Extract the (X, Y) coordinate from the center of the cell holding the provided text.  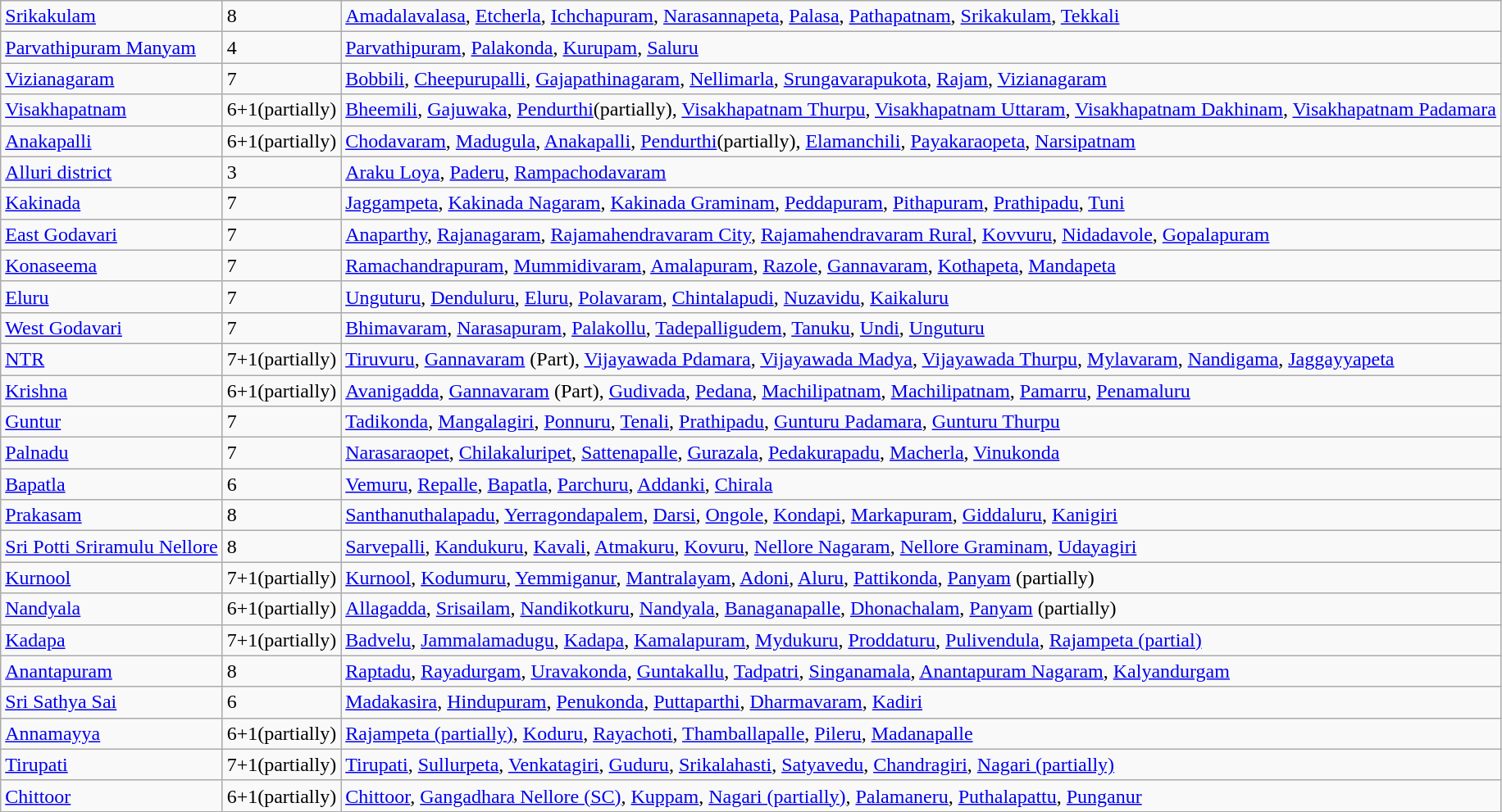
4 (282, 48)
NTR (112, 359)
Amadalavalasa, Etcherla, Ichchapuram, Narasannapeta, Palasa, Pathapatnam, Srikakulam, Tekkali (922, 16)
Vizianagaram (112, 79)
Sri Potti Sriramulu Nellore (112, 547)
Bapatla (112, 484)
Kurnool, Kodumuru, Yemmiganur, Mantralayam, Adoni, Aluru, Pattikonda, Panyam (partially) (922, 578)
Avanigadda, Gannavaram (Part), Gudivada, Pedana, Machilipatnam, Machilipatnam, Pamarru, Penamaluru (922, 391)
Tadikonda, Mangalagiri, Ponnuru, Tenali, Prathipadu, Gunturu Padamara, Gunturu Thurpu (922, 422)
Tirupati, Sullurpeta, Venkatagiri, Guduru, Srikalahasti, Satyavedu, Chandragiri, Nagari (partially) (922, 764)
Araku Loya, Paderu, Rampachodavaram (922, 172)
Narasaraopet, Chilakaluripet, Sattenapalle, Gurazala, Pedakurapadu, Macherla, Vinukonda (922, 453)
Nandyala (112, 609)
Srikakulam (112, 16)
Chittoor, Gangadhara Nellore (SC), Kuppam, Nagari (partially), Palamaneru, Puthalapattu, Punganur (922, 796)
Annamayya (112, 733)
Anantapuram (112, 671)
Ramachandrapuram, Mummidivaram, Amalapuram, Razole, Gannavaram, Kothapeta, Mandapeta (922, 265)
Visakhapatnam (112, 110)
West Godavari (112, 328)
Vemuru, Repalle, Bapatla, Parchuru, Addanki, Chirala (922, 484)
Eluru (112, 297)
Raptadu, Rayadurgam, Uravakonda, Guntakallu, Tadpatri, Singanamala, Anantapuram Nagaram, Kalyandurgam (922, 671)
Chodavaram, Madugula, Anakapalli, Pendurthi(partially), Elamanchili, Payakaraopeta, Narsipatnam (922, 141)
East Godavari (112, 234)
Bobbili, Cheepurupalli, Gajapathinagaram, Nellimarla, Srungavarapukota, Rajam, Vizianagaram (922, 79)
Unguturu, Denduluru, Eluru, Polavaram, Chintalapudi, Nuzavidu, Kaikaluru (922, 297)
Madakasira, Hindupuram, Penukonda, Puttaparthi, Dharmavaram, Kadiri (922, 702)
Rajampeta (partially), Koduru, Rayachoti, Thamballapalle, Pileru, Madanapalle (922, 733)
Krishna (112, 391)
Allagadda, Srisailam, Nandikotkuru, Nandyala, Banaganapalle, Dhonachalam, Panyam (partially) (922, 609)
Parvathipuram Manyam (112, 48)
Bhimavaram, Narasapuram, Palakollu, Tadepalligudem, Tanuku, Undi, Unguturu (922, 328)
Kadapa (112, 640)
Tirupati (112, 764)
Kurnool (112, 578)
Prakasam (112, 515)
Jaggampeta, Kakinada Nagaram, Kakinada Graminam, Peddapuram, Pithapuram, Prathipadu, Tuni (922, 203)
3 (282, 172)
Santhanuthalapadu, Yerragondapalem, Darsi, Ongole, Kondapi, Markapuram, Giddaluru, Kanigiri (922, 515)
Sarvepalli, Kandukuru, Kavali, Atmakuru, Kovuru, Nellore Nagaram, Nellore Graminam, Udayagiri (922, 547)
Kakinada (112, 203)
Alluri district (112, 172)
Guntur (112, 422)
Bheemili, Gajuwaka, Pendurthi(partially), Visakhapatnam Thurpu, Visakhapatnam Uttaram, Visakhapatnam Dakhinam, Visakhapatnam Padamara (922, 110)
Anaparthy, Rajanagaram, Rajamahendravaram City, Rajamahendravaram Rural, Kovvuru, Nidadavole, Gopalapuram (922, 234)
Anakapalli (112, 141)
Palnadu (112, 453)
Badvelu, Jammalamadugu, Kadapa, Kamalapuram, Mydukuru, Proddaturu, Pulivendula, Rajampeta (partial) (922, 640)
Konaseema (112, 265)
Parvathipuram, Palakonda, Kurupam, Saluru (922, 48)
Tiruvuru, Gannavaram (Part), Vijayawada Pdamara, Vijayawada Madya, Vijayawada Thurpu, Mylavaram, Nandigama, Jaggayyapeta (922, 359)
Chittoor (112, 796)
Sri Sathya Sai (112, 702)
